Determine the [x, y] coordinate at the center of the cell enclosing the given text.  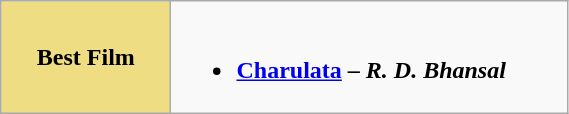
Charulata – R. D. Bhansal [370, 58]
Best Film [86, 58]
